Determine the [x, y] coordinate at the center of the cell enclosing the given text.  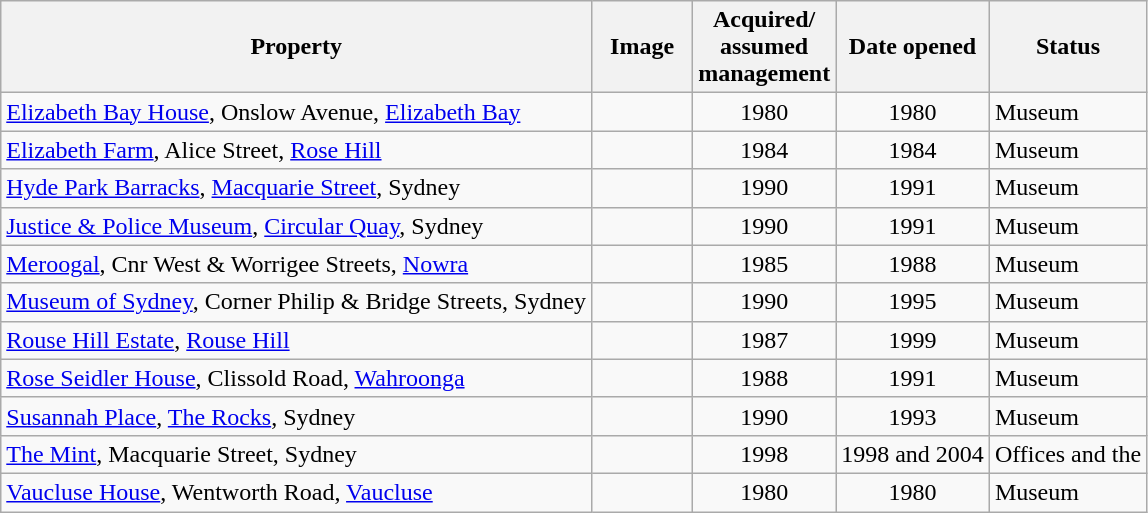
Acquired/assumedmanagement [764, 47]
Susannah Place, The Rocks, Sydney [296, 416]
1999 [913, 340]
1995 [913, 302]
Date opened [913, 47]
1998 and 2004 [913, 454]
Rouse Hill Estate, Rouse Hill [296, 340]
1985 [764, 264]
Meroogal, Cnr West & Worrigee Streets, Nowra [296, 264]
The Mint, Macquarie Street, Sydney [296, 454]
Elizabeth Farm, Alice Street, Rose Hill [296, 150]
1993 [913, 416]
Museum of Sydney, Corner Philip & Bridge Streets, Sydney [296, 302]
Elizabeth Bay House, Onslow Avenue, Elizabeth Bay [296, 112]
Property [296, 47]
Image [642, 47]
1987 [764, 340]
1998 [764, 454]
Hyde Park Barracks, Macquarie Street, Sydney [296, 188]
Vaucluse House, Wentworth Road, Vaucluse [296, 492]
Justice & Police Museum, Circular Quay, Sydney [296, 226]
Offices and the [1068, 454]
Rose Seidler House, Clissold Road, Wahroonga [296, 378]
Status [1068, 47]
